For the text-containing cell, return its midpoint in (X, Y) coordinate format. 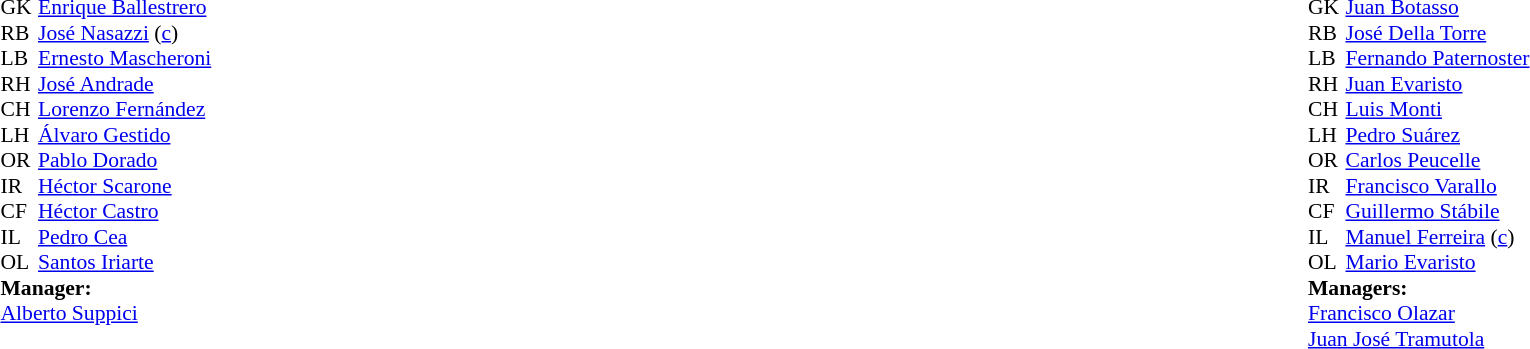
Pablo Dorado (124, 161)
José Andrade (124, 84)
Luis Monti (1437, 109)
Mario Evaristo (1437, 263)
Pedro Suárez (1437, 135)
Guillermo Stábile (1437, 211)
Álvaro Gestido (124, 135)
Alberto Suppici (106, 313)
José Della Torre (1437, 33)
Managers: (1419, 288)
Manager: (106, 288)
Carlos Peucelle (1437, 161)
José Nasazzi (c) (124, 33)
Héctor Scarone (124, 186)
Ernesto Mascheroni (124, 59)
Héctor Castro (124, 211)
Fernando Paternoster (1437, 59)
Santos Iriarte (124, 263)
Pedro Cea (124, 237)
Francisco Varallo (1437, 186)
Manuel Ferreira (c) (1437, 237)
Juan Evaristo (1437, 84)
Lorenzo Fernández (124, 109)
